Scan for the cell matching the given text and deliver its (x, y) coordinate at center. 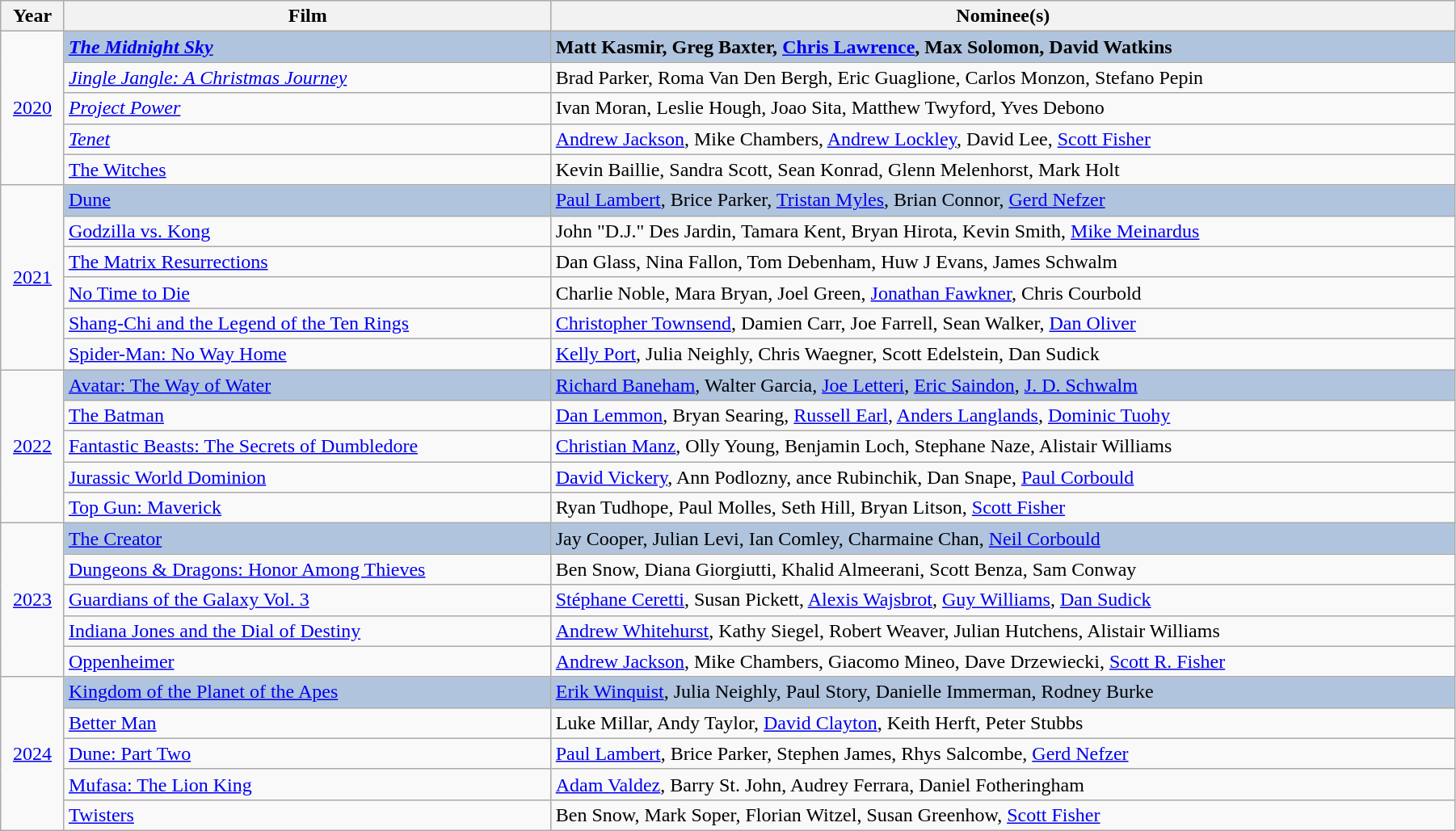
Project Power (307, 108)
Shang-Chi and the Legend of the Ten Rings (307, 323)
Top Gun: Maverick (307, 508)
Matt Kasmir, Greg Baxter, Chris Lawrence, Max Solomon, David Watkins (1003, 47)
The Creator (307, 539)
Paul Lambert, Brice Parker, Tristan Myles, Brian Connor, Gerd Nefzer (1003, 200)
Dune: Part Two (307, 753)
Adam Valdez, Barry St. John, Audrey Ferrara, Daniel Fotheringham (1003, 784)
Dungeons & Dragons: Honor Among Thieves (307, 569)
Ben Snow, Diana Giorgiutti, Khalid Almeerani, Scott Benza, Sam Conway (1003, 569)
2020 (32, 108)
Andrew Whitehurst, Kathy Siegel, Robert Weaver, Julian Hutchens, Alistair Williams (1003, 631)
Andrew Jackson, Mike Chambers, Andrew Lockley, David Lee, Scott Fisher (1003, 139)
The Midnight Sky (307, 47)
Indiana Jones and the Dial of Destiny (307, 631)
2022 (32, 447)
Avatar: The Way of Water (307, 385)
Godzilla vs. Kong (307, 231)
Year (32, 16)
Nominee(s) (1003, 16)
Mufasa: The Lion King (307, 784)
John "D.J." Des Jardin, Tamara Kent, Bryan Hirota, Kevin Smith, Mike Meinardus (1003, 231)
Kingdom of the Planet of the Apes (307, 692)
Ivan Moran, Leslie Hough, Joao Sita, Matthew Twyford, Yves Debono (1003, 108)
Ben Snow, Mark Soper, Florian Witzel, Susan Greenhow, Scott Fisher (1003, 815)
Twisters (307, 815)
Erik Winquist, Julia Neighly, Paul Story, Danielle Immerman, Rodney Burke (1003, 692)
The Batman (307, 416)
The Witches (307, 170)
Jingle Jangle: A Christmas Journey (307, 78)
Jay Cooper, Julian Levi, Ian Comley, Charmaine Chan, Neil Corbould (1003, 539)
Christian Manz, Olly Young, Benjamin Loch, Stephane Naze, Alistair Williams (1003, 447)
2021 (32, 277)
Fantastic Beasts: The Secrets of Dumbledore (307, 447)
Charlie Noble, Mara Bryan, Joel Green, Jonathan Fawkner, Chris Courbold (1003, 292)
Christopher Townsend, Damien Carr, Joe Farrell, Sean Walker, Dan Oliver (1003, 323)
Kelly Port, Julia Neighly, Chris Waegner, Scott Edelstein, Dan Sudick (1003, 354)
Ryan Tudhope, Paul Molles, Seth Hill, Bryan Litson, Scott Fisher (1003, 508)
Stéphane Ceretti, Susan Pickett, Alexis Wajsbrot, Guy Williams, Dan Sudick (1003, 600)
No Time to Die (307, 292)
Spider-Man: No Way Home (307, 354)
Andrew Jackson, Mike Chambers, Giacomo Mineo, Dave Drzewiecki, Scott R. Fisher (1003, 661)
Brad Parker, Roma Van Den Bergh, Eric Guaglione, Carlos Monzon, Stefano Pepin (1003, 78)
The Matrix Resurrections (307, 262)
Kevin Baillie, Sandra Scott, Sean Konrad, Glenn Melenhorst, Mark Holt (1003, 170)
Luke Millar, Andy Taylor, David Clayton, Keith Herft, Peter Stubbs (1003, 723)
Film (307, 16)
Paul Lambert, Brice Parker, Stephen James, Rhys Salcombe, Gerd Nefzer (1003, 753)
Richard Baneham, Walter Garcia, Joe Letteri, Eric Saindon, J. D. Schwalm (1003, 385)
2023 (32, 600)
Dan Glass, Nina Fallon, Tom Debenham, Huw J Evans, James Schwalm (1003, 262)
2024 (32, 753)
Oppenheimer (307, 661)
Dune (307, 200)
Tenet (307, 139)
David Vickery, Ann Podlozny, ance Rubinchik, Dan Snape, Paul Corbould (1003, 477)
Dan Lemmon, Bryan Searing, Russell Earl, Anders Langlands, Dominic Tuohy (1003, 416)
Better Man (307, 723)
Jurassic World Dominion (307, 477)
Guardians of the Galaxy Vol. 3 (307, 600)
